For the text-containing cell, return its midpoint in (X, Y) coordinate format. 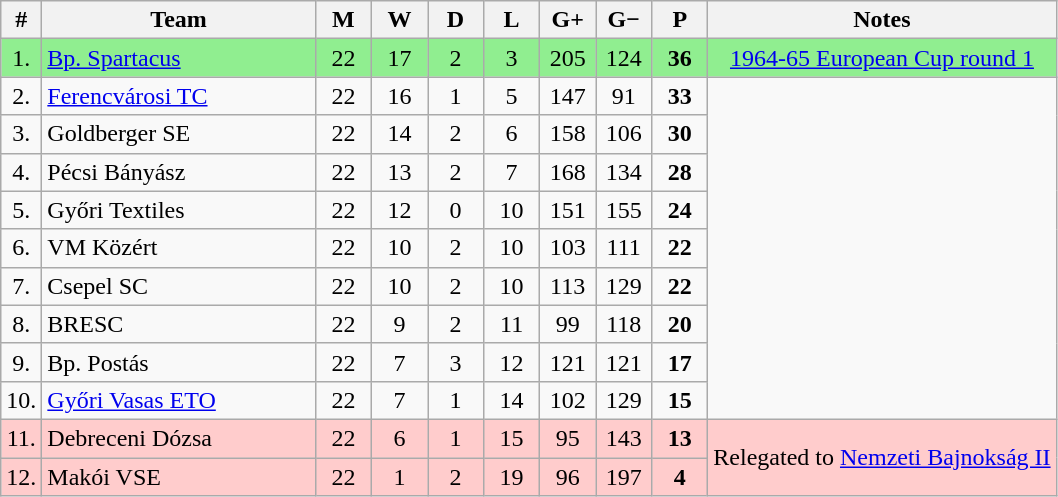
W (399, 20)
91 (624, 96)
143 (624, 438)
VM Közért (179, 248)
151 (568, 210)
33 (680, 96)
36 (680, 58)
8. (22, 324)
158 (568, 134)
124 (624, 58)
113 (568, 286)
16 (399, 96)
Team (179, 20)
BRESC (179, 324)
9 (399, 324)
6. (22, 248)
3. (22, 134)
118 (624, 324)
1. (22, 58)
Makói VSE (179, 477)
Goldberger SE (179, 134)
Győri Vasas ETO (179, 400)
5. (22, 210)
Pécsi Bányász (179, 172)
0 (456, 210)
9. (22, 362)
103 (568, 248)
D (456, 20)
11 (512, 324)
102 (568, 400)
P (680, 20)
205 (568, 58)
Csepel SC (179, 286)
Győri Textiles (179, 210)
Ferencvárosi TC (179, 96)
134 (624, 172)
M (343, 20)
28 (680, 172)
111 (624, 248)
Bp. Spartacus (179, 58)
L (512, 20)
5 (512, 96)
24 (680, 210)
155 (624, 210)
Bp. Postás (179, 362)
20 (680, 324)
19 (512, 477)
G+ (568, 20)
106 (624, 134)
96 (568, 477)
2. (22, 96)
4. (22, 172)
197 (624, 477)
Debreceni Dózsa (179, 438)
G− (624, 20)
# (22, 20)
168 (568, 172)
Notes (882, 20)
30 (680, 134)
Relegated to Nemzeti Bajnokság II (882, 457)
11. (22, 438)
147 (568, 96)
4 (680, 477)
99 (568, 324)
7. (22, 286)
12. (22, 477)
95 (568, 438)
10. (22, 400)
1964-65 European Cup round 1 (882, 58)
